Determine the (x, y) coordinate at the center of the cell enclosing the given text.  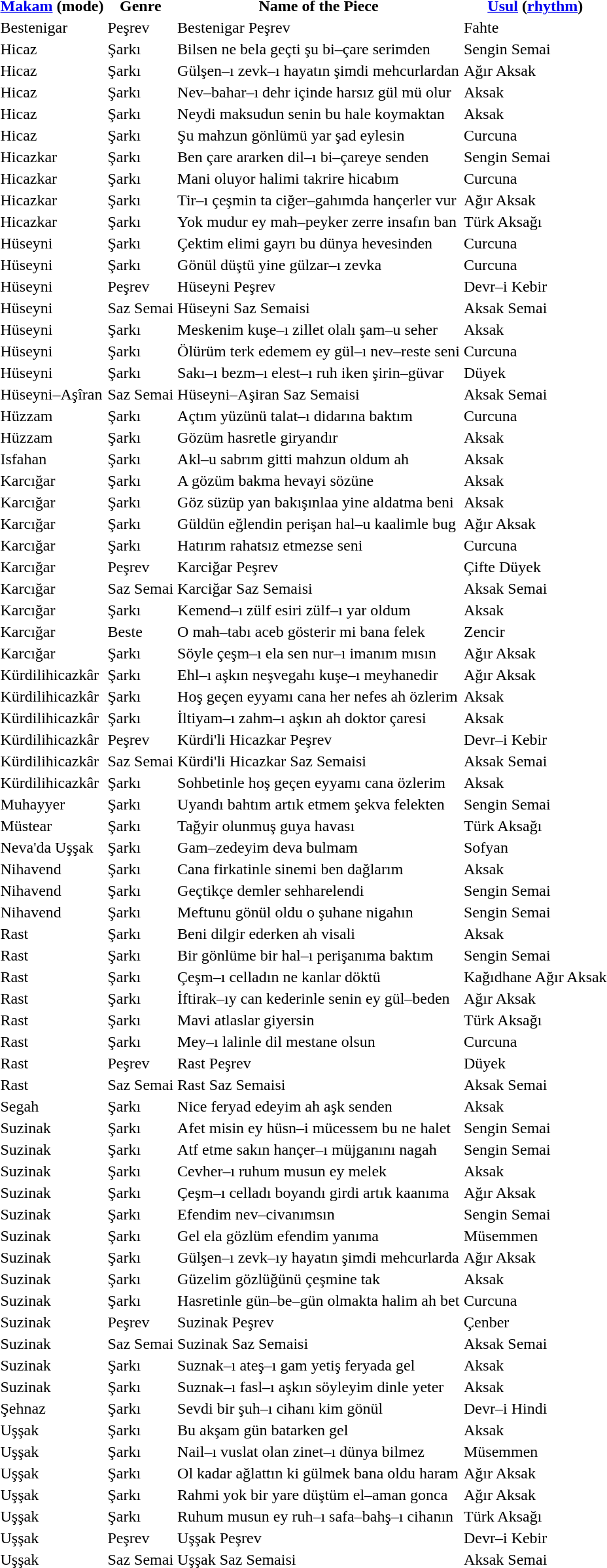
Kemend–ı zülf esiri zülf–ı yar oldum (319, 610)
Beste (141, 632)
Sakı–ı bezm–ı elest–ı ruh iken şirin–güvar (319, 373)
Rast Saz Semaisi (319, 1085)
Yok mudur ey mah–peyker zerre insafın ban (319, 222)
Ehl–ı aşkın neşvegahı kuşe–ı meyhanedir (319, 675)
Karciğar Peşrev (319, 567)
Gülşen–ı zevk–ıy hayatın şimdi mehcurlarda (319, 1257)
Meskenim kuşe–ı zillet olalı şam–u seher (319, 330)
Akl–u sabrım gitti mahzun oldum ah (319, 459)
Ölürüm terk edemem ey gül–ı nev–reste seni (319, 351)
Hatırım rahatsız etmezse seni (319, 545)
Mavi atlaslar giyersin (319, 1020)
Atf etme sakın hançer–ı müjganını nagah (319, 1150)
İltiyam–ı zahm–ı aşkın ah doktor çaresi (319, 718)
Efendim nev–civanımsın (319, 1214)
Şu mahzun gönlümü yar şad eylesin (319, 135)
Ruhum musun ey ruh–ı safa–bahş–ı cihanın (319, 1516)
Cevher–ı ruhum musun ey melek (319, 1171)
Çeşm–ı celladın ne kanlar döktü (319, 977)
Uşşak Peşrev (319, 1538)
Gülşen–ı zevk–ı hayatın şimdi mehcurlardan (319, 71)
Mani oluyor halimi takrire hicabım (319, 179)
O mah–tabı aceb gösterir mi bana felek (319, 632)
Rahmi yok bir yare düştüm el–aman gonca (319, 1495)
Sohbetinle hoş geçen eyyamı cana özlerim (319, 783)
Suznak–ı ateş–ı gam yetiş feryada gel (319, 1365)
Gönül düştü yine gülzar–ı zevka (319, 265)
Güldün eğlendin perişan hal–u kaalimle bug (319, 524)
Gam–zedeyim deva bulmam (319, 847)
Güzelim gözlüğünü çeşmine tak (319, 1279)
Kürdi'li Hicazkar Saz Semaisi (319, 761)
Bir gönlüme bir hal–ı perişanıma baktım (319, 955)
Ol kadar ağlattın ki gülmek bana oldu haram (319, 1473)
Nice feryad edeyim ah aşk senden (319, 1106)
Nev–bahar–ı dehr içinde harsız gül mü olur (319, 92)
Hasretinle gün–be–gün olmakta halim ah bet (319, 1301)
A gözüm bakma hevayi sözüne (319, 481)
Çeşm–ı celladı boyandı girdi artık kaanıma (319, 1193)
Hüseyni Peşrev (319, 286)
Hoş geçen eyyamı cana her nefes ah özlerim (319, 696)
Gel ela gözlüm efendim yanıma (319, 1236)
Neydi maksudun senin bu hale koymaktan (319, 114)
Söyle çeşm–ı ela sen nur–ı imanım mısın (319, 653)
Hüseyni–Aşiran Saz Semaisi (319, 394)
Tir–ı çeşmin ta ciğer–gahımda hançerler vur (319, 200)
Uyandı bahtım artık etmem şekva felekten (319, 804)
Hüseyni Saz Semaisi (319, 308)
Nail–ı vuslat olan zinet–ı dünya bilmez (319, 1452)
Açtım yüzünü talat–ı didarına baktım (319, 416)
Bu akşam gün batarken gel (319, 1430)
Geçtikçe demler sehharelendi (319, 891)
Mey–ı lalinle dil mestane olsun (319, 1042)
Karciğar Saz Semaisi (319, 588)
Kürdi'li Hicazkar Peşrev (319, 740)
Çektim elimi gayrı bu dünya hevesinden (319, 243)
Afet misin ey hüsn–i mücessem bu ne halet (319, 1128)
Rast Peşrev (319, 1063)
Meftunu gönül oldu o şuhane nigahın (319, 912)
Göz süzüp yan bakışınlaa yine aldatma beni (319, 502)
Bestenigar Peşrev (319, 27)
Tağyir olunmuş guya havası (319, 826)
Suzinak Peşrev (319, 1322)
İftirak–ıy can kederinle senin ey gül–beden (319, 998)
Suznak–ı fasl–ı aşkın söyleyim dinle yeter (319, 1387)
Beni dilgir ederken ah visali (319, 934)
Bilsen ne bela geçti şu bi–çare serimden (319, 49)
Sevdi bir şuh–ı cihanı kim gönül (319, 1408)
Cana firkatinle sinemi ben dağlarım (319, 869)
Gözüm hasretle giryandır (319, 437)
Ben çare ararken dil–ı bi–çareye senden (319, 157)
Suzinak Saz Semaisi (319, 1344)
